Find where the given text appears and provide that cell's center as [x, y] coordinate. 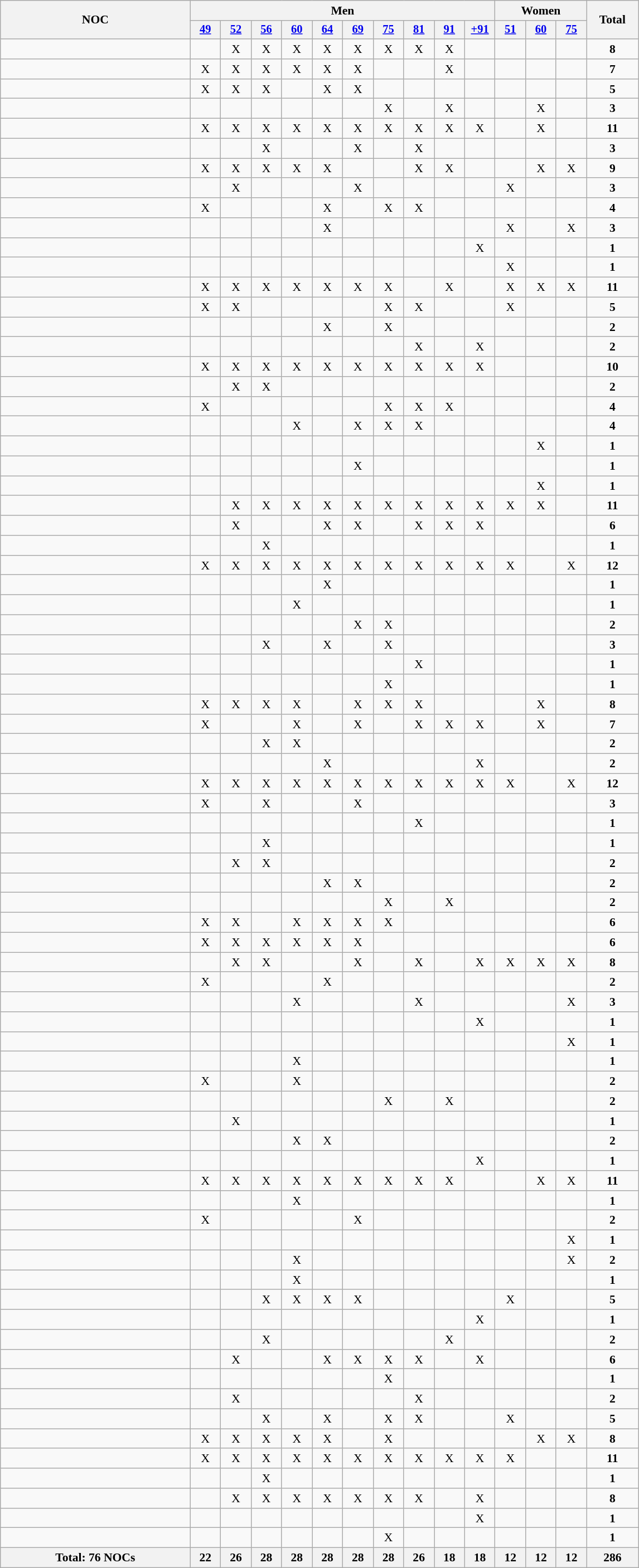
56 [267, 30]
NOC [95, 20]
51 [511, 30]
10 [612, 367]
+91 [480, 30]
81 [419, 30]
22 [205, 1558]
91 [449, 30]
9 [612, 168]
69 [358, 30]
286 [612, 1558]
Total: 76 NOCs [95, 1558]
Women [541, 11]
Total [612, 20]
Men [342, 11]
64 [328, 30]
49 [205, 30]
52 [236, 30]
